Return the [x, y] coordinate for the center point of the cell that contains the specified text.  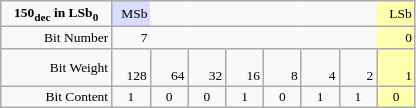
4 [320, 68]
8 [282, 68]
MSb [132, 14]
64 [169, 68]
128 [132, 68]
32 [207, 68]
150dec in LSb0 [56, 14]
16 [245, 68]
Bit Weight [56, 68]
2 [358, 68]
LSb [396, 14]
Bit Number [56, 38]
7 [132, 38]
Bit Content [56, 97]
